Pinpoint the cell where the given text exists, returning its [X, Y] midpoint coordinate. 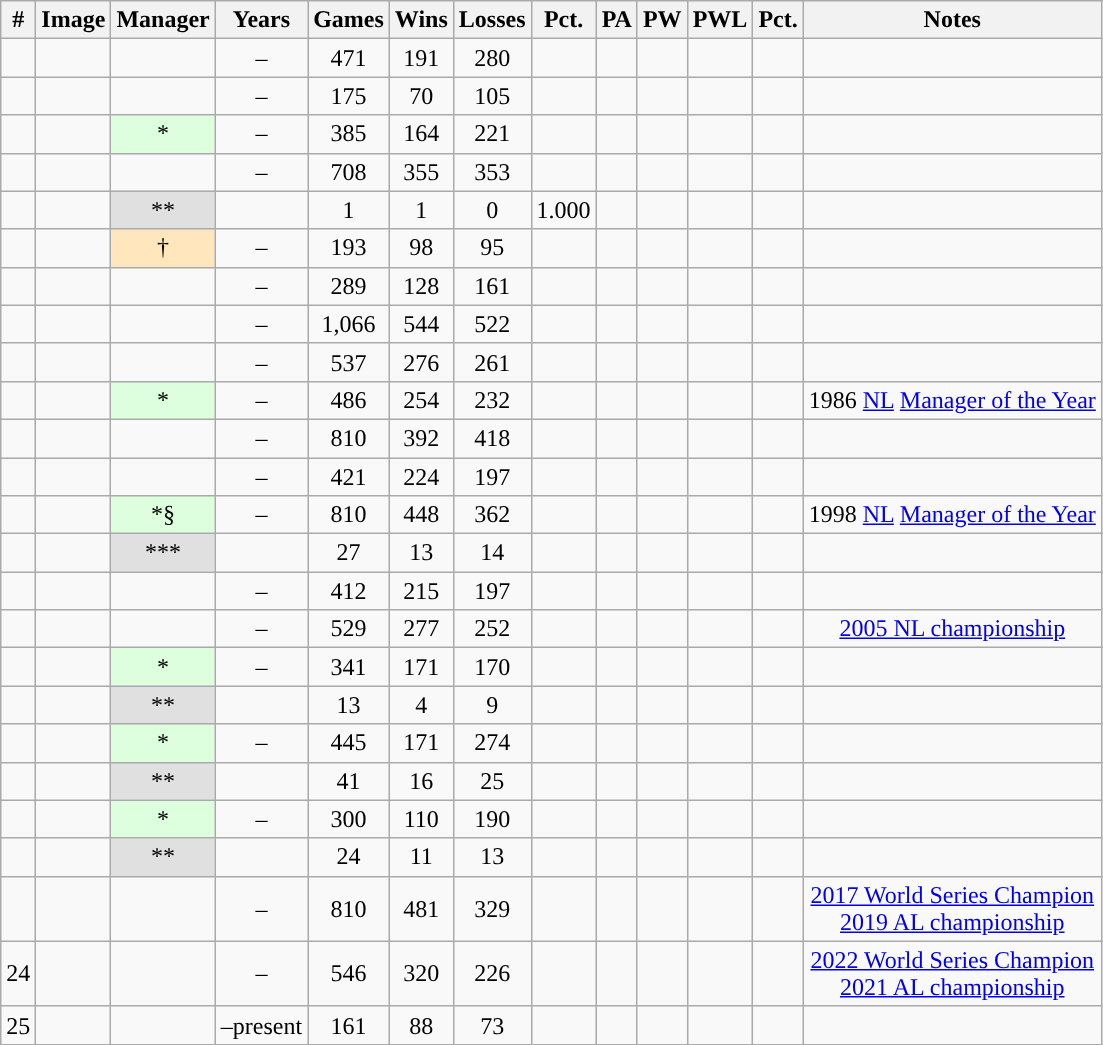
1,066 [349, 324]
110 [421, 819]
PWL [720, 20]
300 [349, 819]
Image [74, 20]
Games [349, 20]
254 [421, 400]
4 [421, 705]
522 [492, 324]
274 [492, 743]
1998 NL Manager of the Year [952, 515]
1.000 [564, 210]
105 [492, 96]
329 [492, 908]
1986 NL Manager of the Year [952, 400]
191 [421, 58]
Losses [492, 20]
170 [492, 667]
PW [662, 20]
Wins [421, 20]
14 [492, 553]
*§ [163, 515]
2005 NL championship [952, 629]
193 [349, 248]
392 [421, 438]
73 [492, 1025]
Years [261, 20]
353 [492, 172]
*** [163, 553]
355 [421, 172]
224 [421, 477]
16 [421, 781]
0 [492, 210]
277 [421, 629]
–present [261, 1025]
362 [492, 515]
448 [421, 515]
261 [492, 362]
544 [421, 324]
529 [349, 629]
41 [349, 781]
# [18, 20]
2017 World Series Champion2019 AL championship [952, 908]
PA [616, 20]
Manager [163, 20]
289 [349, 286]
175 [349, 96]
11 [421, 857]
341 [349, 667]
98 [421, 248]
252 [492, 629]
445 [349, 743]
276 [421, 362]
232 [492, 400]
215 [421, 591]
421 [349, 477]
412 [349, 591]
95 [492, 248]
280 [492, 58]
708 [349, 172]
418 [492, 438]
481 [421, 908]
221 [492, 134]
27 [349, 553]
537 [349, 362]
226 [492, 974]
128 [421, 286]
Notes [952, 20]
9 [492, 705]
70 [421, 96]
471 [349, 58]
486 [349, 400]
164 [421, 134]
320 [421, 974]
† [163, 248]
88 [421, 1025]
190 [492, 819]
2022 World Series Champion2021 AL championship [952, 974]
546 [349, 974]
385 [349, 134]
